Detect which cell encompasses the target text, then output its (X, Y) center coordinate. 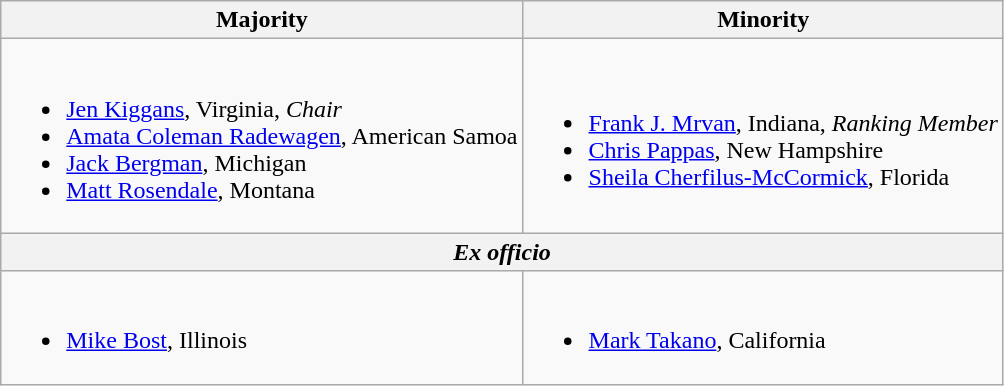
Jen Kiggans, Virginia, ChairAmata Coleman Radewagen, American SamoaJack Bergman, MichiganMatt Rosendale, Montana (262, 136)
Mark Takano, California (763, 328)
Ex officio (502, 252)
Minority (763, 20)
Majority (262, 20)
Frank J. Mrvan, Indiana, Ranking MemberChris Pappas, New HampshireSheila Cherfilus-McCormick, Florida (763, 136)
Mike Bost, Illinois (262, 328)
